Detect which cell encompasses the target text, then output its [X, Y] center coordinate. 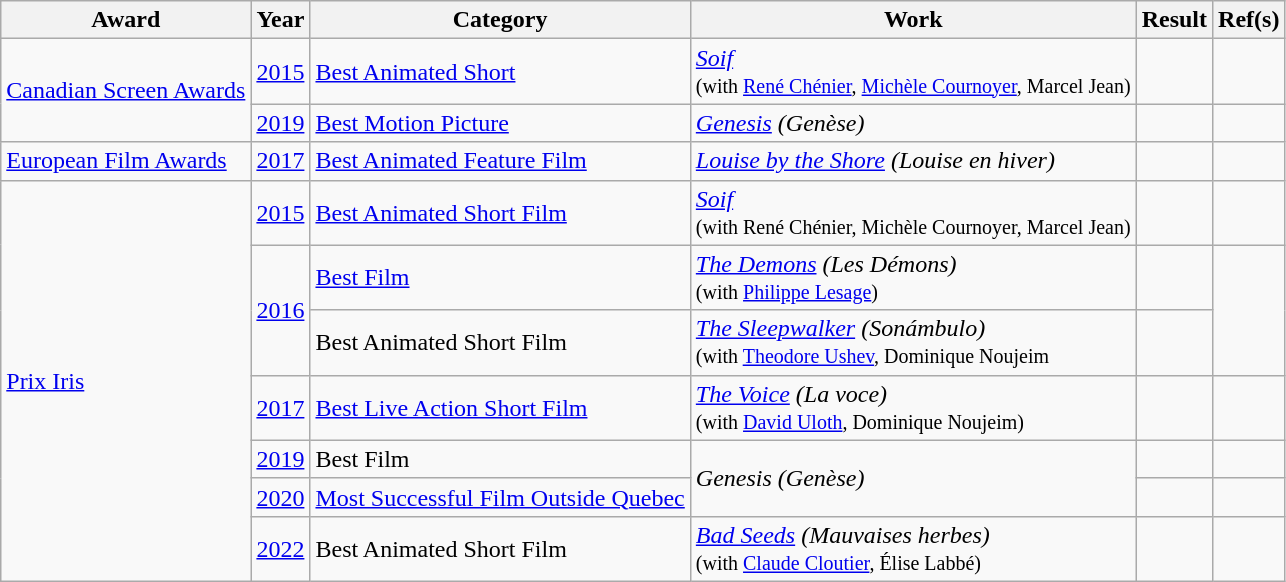
Ref(s) [1249, 20]
Best Live Action Short Film [500, 408]
Canadian Screen Awards [126, 90]
European Film Awards [126, 161]
Prix Iris [126, 380]
Best Animated Short [500, 72]
Work [913, 20]
The Sleepwalker (Sonámbulo)(with Theodore Ushev, Dominique Noujeim [913, 342]
Result [1174, 20]
2020 [280, 497]
2016 [280, 310]
Bad Seeds (Mauvaises herbes)(with Claude Cloutier, Élise Labbé) [913, 548]
Most Successful Film Outside Quebec [500, 497]
Best Animated Feature Film [500, 161]
Category [500, 20]
2022 [280, 548]
The Demons (Les Démons)(with Philippe Lesage) [913, 278]
Best Motion Picture [500, 123]
Louise by the Shore (Louise en hiver) [913, 161]
Year [280, 20]
Award [126, 20]
The Voice (La voce)(with David Uloth, Dominique Noujeim) [913, 408]
